Return [X, Y] of the center of cell containing provided text 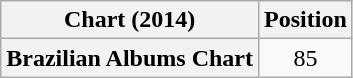
85 [306, 58]
Position [306, 20]
Brazilian Albums Chart [130, 58]
Chart (2014) [130, 20]
